Pinpoint the cell where the given text exists, returning its [x, y] midpoint coordinate. 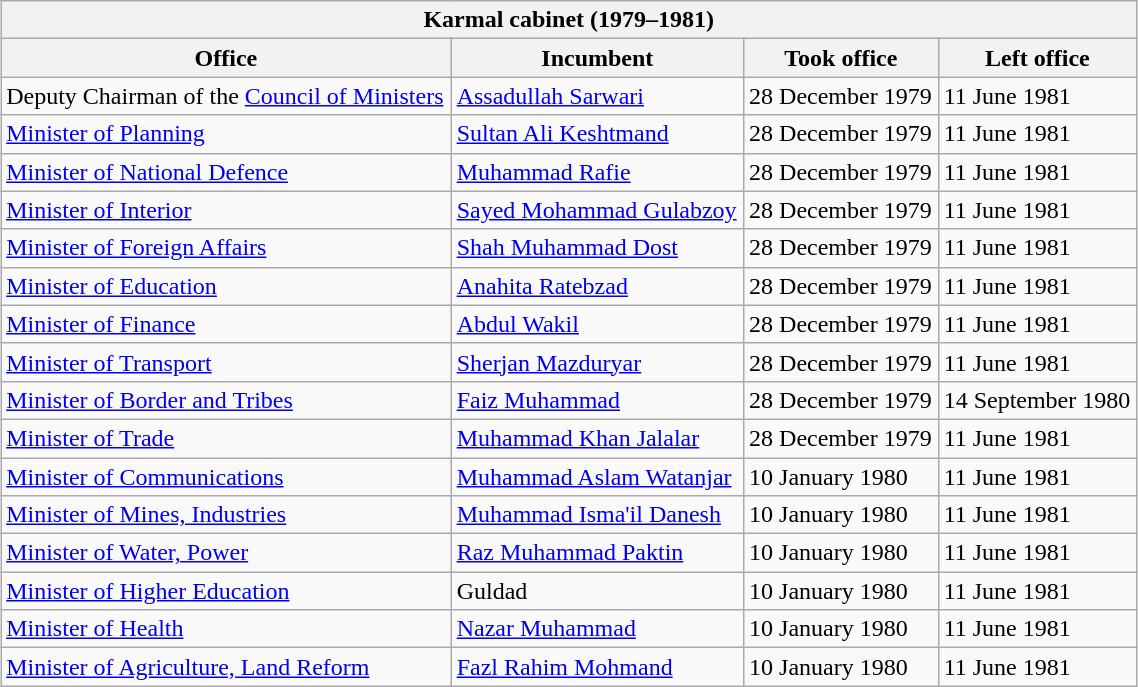
Karmal cabinet (1979–1981) [569, 20]
Minister of Finance [226, 324]
Left office [1038, 58]
Minister of Trade [226, 438]
Faiz Muhammad [597, 400]
Minister of Agriculture, Land Reform [226, 667]
Abdul Wakil [597, 324]
Office [226, 58]
Muhammad Isma'il Danesh [597, 515]
Incumbent [597, 58]
Minister of Water, Power [226, 553]
Minister of Communications [226, 477]
Guldad [597, 591]
Minister of Education [226, 286]
Sherjan Mazduryar [597, 362]
Minister of Health [226, 629]
Minister of Border and Tribes [226, 400]
Deputy Chairman of the Council of Ministers [226, 96]
Nazar Muhammad [597, 629]
Sultan Ali Keshtmand [597, 134]
Raz Muhammad Paktin [597, 553]
Muhammad Aslam Watanjar [597, 477]
Fazl Rahim Mohmand [597, 667]
Minister of Interior [226, 210]
Assadullah Sarwari [597, 96]
Anahita Ratebzad [597, 286]
Took office [842, 58]
Minister of Transport [226, 362]
Muhammad Khan Jalalar [597, 438]
14 September 1980 [1038, 400]
Minister of Mines, Industries [226, 515]
Shah Muhammad Dost [597, 248]
Minister of Higher Education [226, 591]
Minister of National Defence [226, 172]
Minister of Planning [226, 134]
Sayed Mohammad Gulabzoy [597, 210]
Minister of Foreign Affairs [226, 248]
Muhammad Rafie [597, 172]
